Return [x, y] of the center of cell containing provided text 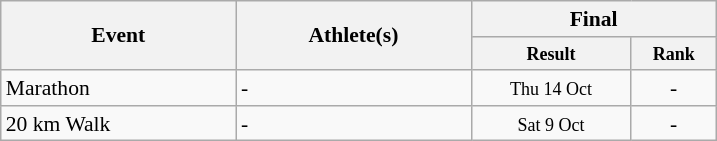
Result [551, 54]
Event [118, 36]
Final [594, 19]
Rank [674, 54]
Athlete(s) [354, 36]
Thu 14 Oct [551, 88]
Marathon [118, 88]
